Scan for the cell matching the given text and deliver its [x, y] coordinate at center. 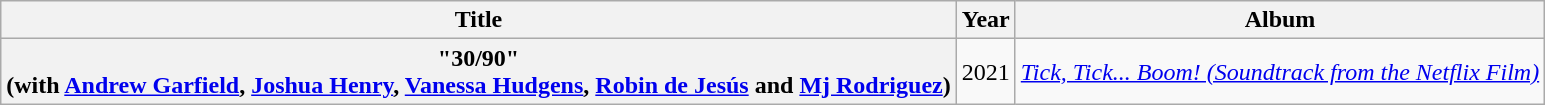
Tick, Tick... Boom! (Soundtrack from the Netflix Film) [1280, 72]
Album [1280, 20]
2021 [986, 72]
Year [986, 20]
Title [478, 20]
"30/90"(with Andrew Garfield, Joshua Henry, Vanessa Hudgens, Robin de Jesús and Mj Rodriguez) [478, 72]
